Provide the [X, Y] coordinate of the cell's center where the given text is located.  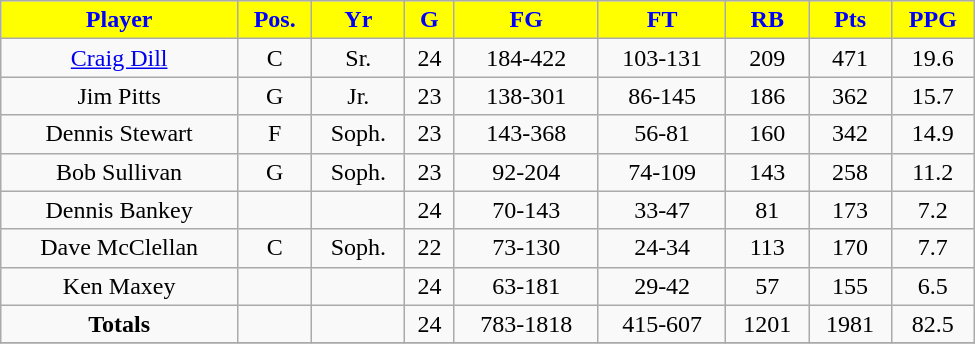
143 [768, 172]
783-1818 [526, 324]
Dave McClellan [120, 248]
Pts [850, 20]
33-47 [662, 210]
342 [850, 134]
92-204 [526, 172]
57 [768, 286]
15.7 [932, 96]
143-368 [526, 134]
29-42 [662, 286]
86-145 [662, 96]
113 [768, 248]
Pos. [275, 20]
209 [768, 58]
Player [120, 20]
Sr. [358, 58]
24-34 [662, 248]
Jr. [358, 96]
11.2 [932, 172]
74-109 [662, 172]
170 [850, 248]
Yr [358, 20]
22 [430, 248]
Bob Sullivan [120, 172]
63-181 [526, 286]
FG [526, 20]
F [275, 134]
56-81 [662, 134]
415-607 [662, 324]
186 [768, 96]
19.6 [932, 58]
258 [850, 172]
362 [850, 96]
PPG [932, 20]
FT [662, 20]
471 [850, 58]
138-301 [526, 96]
82.5 [932, 324]
14.9 [932, 134]
6.5 [932, 286]
184-422 [526, 58]
73-130 [526, 248]
173 [850, 210]
Dennis Stewart [120, 134]
1981 [850, 324]
RB [768, 20]
103-131 [662, 58]
1201 [768, 324]
Totals [120, 324]
Dennis Bankey [120, 210]
70-143 [526, 210]
Jim Pitts [120, 96]
155 [850, 286]
81 [768, 210]
7.7 [932, 248]
Craig Dill [120, 58]
7.2 [932, 210]
160 [768, 134]
Ken Maxey [120, 286]
